Locate the cell with the specified text and output its (x, y) center coordinate. 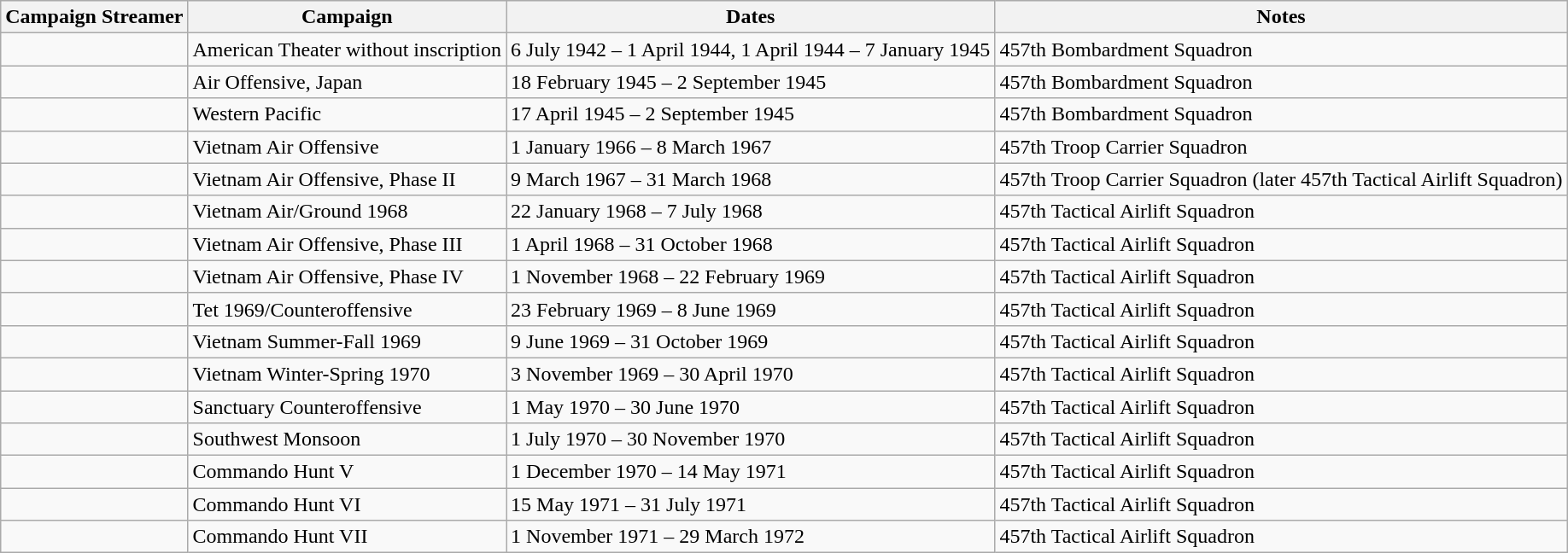
6 July 1942 – 1 April 1944, 1 April 1944 – 7 January 1945 (751, 49)
Tet 1969/Counteroffensive (347, 309)
3 November 1969 – 30 April 1970 (751, 374)
457th Troop Carrier Squadron (1281, 147)
Vietnam Air Offensive, Phase III (347, 244)
Campaign Streamer (94, 17)
9 March 1967 – 31 March 1968 (751, 179)
Commando Hunt V (347, 472)
18 February 1945 – 2 September 1945 (751, 82)
9 June 1969 – 31 October 1969 (751, 341)
Western Pacific (347, 114)
Vietnam Air/Ground 1968 (347, 212)
22 January 1968 – 7 July 1968 (751, 212)
Sanctuary Counteroffensive (347, 407)
1 April 1968 – 31 October 1968 (751, 244)
Commando Hunt VI (347, 504)
Vietnam Summer-Fall 1969 (347, 341)
American Theater without inscription (347, 49)
Vietnam Air Offensive, Phase II (347, 179)
1 May 1970 – 30 June 1970 (751, 407)
1 November 1971 – 29 March 1972 (751, 537)
457th Troop Carrier Squadron (later 457th Tactical Airlift Squadron) (1281, 179)
15 May 1971 – 31 July 1971 (751, 504)
Commando Hunt VII (347, 537)
Vietnam Winter-Spring 1970 (347, 374)
1 November 1968 – 22 February 1969 (751, 276)
Notes (1281, 17)
1 December 1970 – 14 May 1971 (751, 472)
Southwest Monsoon (347, 439)
23 February 1969 – 8 June 1969 (751, 309)
Campaign (347, 17)
1 July 1970 – 30 November 1970 (751, 439)
Vietnam Air Offensive, Phase IV (347, 276)
Air Offensive, Japan (347, 82)
Vietnam Air Offensive (347, 147)
1 January 1966 – 8 March 1967 (751, 147)
Dates (751, 17)
17 April 1945 – 2 September 1945 (751, 114)
